Locate the cell with the specified text and output its (x, y) center coordinate. 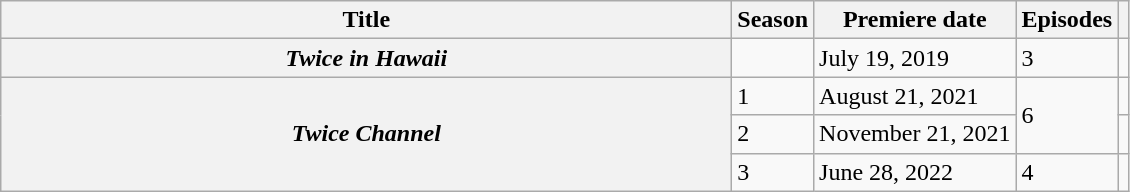
November 21, 2021 (915, 134)
Episodes (1067, 20)
6 (1067, 115)
Premiere date (915, 20)
Twice Channel (366, 134)
Title (366, 20)
Twice in Hawaii (366, 58)
2 (773, 134)
Season (773, 20)
4 (1067, 172)
1 (773, 96)
June 28, 2022 (915, 172)
August 21, 2021 (915, 96)
July 19, 2019 (915, 58)
